Detect which cell encompasses the target text, then output its (X, Y) center coordinate. 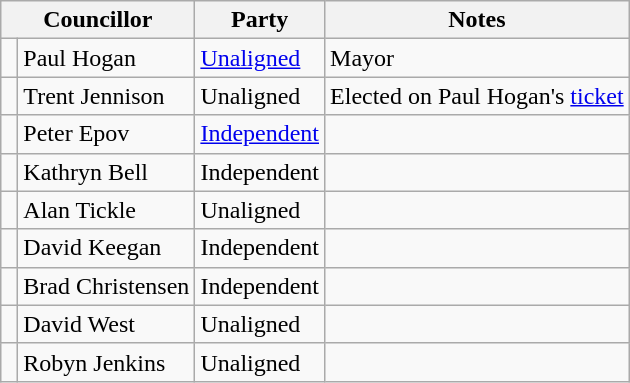
Brad Christensen (106, 286)
Councillor (98, 20)
Paul Hogan (106, 58)
Elected on Paul Hogan's ticket (478, 96)
Alan Tickle (106, 210)
Notes (478, 20)
Kathryn Bell (106, 172)
Party (260, 20)
Mayor (478, 58)
Robyn Jenkins (106, 362)
David Keegan (106, 248)
Trent Jennison (106, 96)
Peter Epov (106, 134)
David West (106, 324)
